Identify which cell holds the provided text, then report its [X, Y] central coordinate. 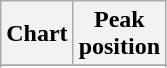
Peakposition [119, 34]
Chart [37, 34]
